Provide the [x, y] coordinate of the cell's center where the given text is located.  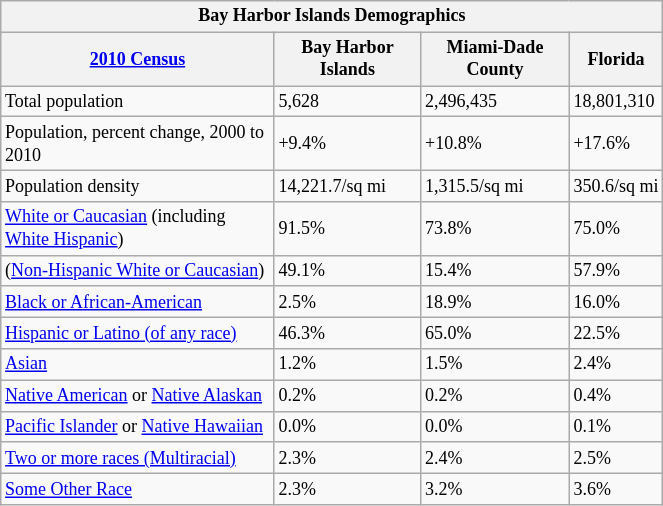
Some Other Race [138, 488]
91.5% [348, 229]
Bay Harbor Islands [348, 59]
+17.6% [616, 144]
Asian [138, 364]
1.2% [348, 364]
Two or more races (Multiracial) [138, 458]
5,628 [348, 102]
1,315.5/sq mi [495, 186]
16.0% [616, 302]
2,496,435 [495, 102]
0.4% [616, 396]
Pacific Islander or Native Hawaiian [138, 426]
Florida [616, 59]
3.6% [616, 488]
Native American or Native Alaskan [138, 396]
Population, percent change, 2000 to 2010 [138, 144]
Hispanic or Latino (of any race) [138, 334]
75.0% [616, 229]
15.4% [495, 270]
46.3% [348, 334]
18,801,310 [616, 102]
(Non-Hispanic White or Caucasian) [138, 270]
0.1% [616, 426]
Bay Harbor Islands Demographics [332, 16]
2010 Census [138, 59]
14,221.7/sq mi [348, 186]
Miami-Dade County [495, 59]
+9.4% [348, 144]
3.2% [495, 488]
65.0% [495, 334]
Black or African-American [138, 302]
22.5% [616, 334]
White or Caucasian (including White Hispanic) [138, 229]
Total population [138, 102]
350.6/sq mi [616, 186]
Population density [138, 186]
57.9% [616, 270]
73.8% [495, 229]
18.9% [495, 302]
49.1% [348, 270]
+10.8% [495, 144]
1.5% [495, 364]
